From the cell containing the given text, extract its center point as [X, Y] coordinate. 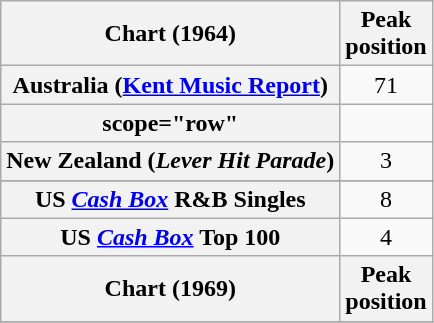
71 [386, 85]
Chart (1969) [170, 288]
Australia (Kent Music Report) [170, 85]
3 [386, 161]
4 [386, 237]
US Cash Box Top 100 [170, 237]
8 [386, 199]
US Cash Box R&B Singles [170, 199]
New Zealand (Lever Hit Parade) [170, 161]
Chart (1964) [170, 34]
scope="row" [170, 123]
